Return [x, y] of the center of cell containing provided text 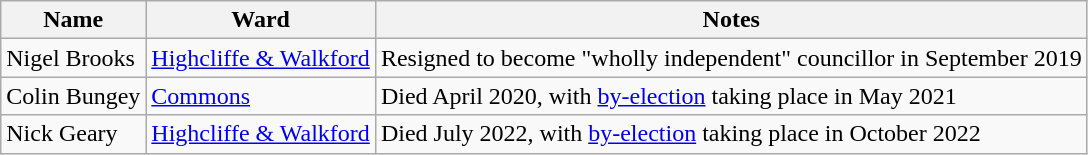
Resigned to become "wholly independent" councillor in September 2019 [731, 58]
Colin Bungey [74, 96]
Notes [731, 20]
Name [74, 20]
Died July 2022, with by-election taking place in October 2022 [731, 134]
Ward [261, 20]
Nigel Brooks [74, 58]
Died April 2020, with by-election taking place in May 2021 [731, 96]
Commons [261, 96]
Nick Geary [74, 134]
